Scan for the cell matching the given text and deliver its (x, y) coordinate at center. 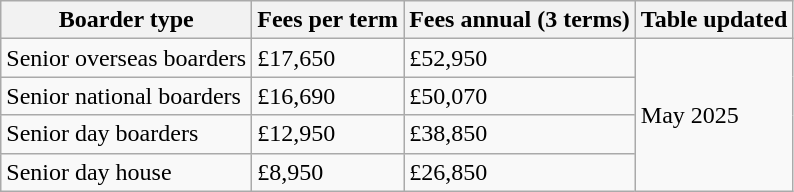
£52,950 (520, 58)
Fees annual (3 terms) (520, 20)
£16,690 (328, 96)
£8,950 (328, 172)
£26,850 (520, 172)
£17,650 (328, 58)
Boarder type (126, 20)
Fees per term (328, 20)
£38,850 (520, 134)
Senior day house (126, 172)
£50,070 (520, 96)
£12,950 (328, 134)
May 2025 (714, 115)
Senior national boarders (126, 96)
Table updated (714, 20)
Senior day boarders (126, 134)
Senior overseas boarders (126, 58)
